Extract the (X, Y) coordinate from the center of the cell holding the provided text.  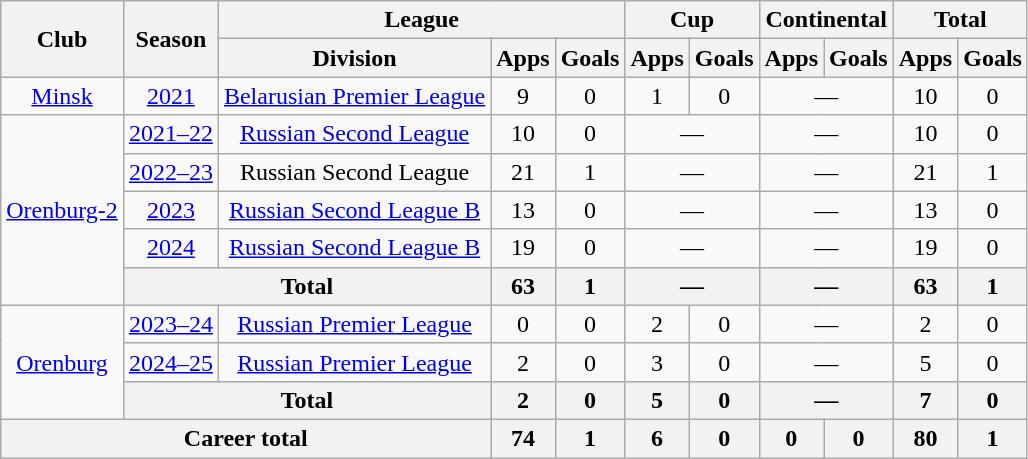
Orenburg (62, 362)
7 (925, 400)
Division (354, 58)
2021–22 (170, 134)
Orenburg-2 (62, 210)
74 (523, 438)
Career total (246, 438)
9 (523, 96)
2022–23 (170, 172)
Continental (826, 20)
2021 (170, 96)
Club (62, 39)
Minsk (62, 96)
2024–25 (170, 362)
2023–24 (170, 324)
League (421, 20)
3 (657, 362)
Cup (692, 20)
2023 (170, 210)
Belarusian Premier League (354, 96)
6 (657, 438)
80 (925, 438)
2024 (170, 248)
Season (170, 39)
